Extract the (X, Y) coordinate from the center of the cell holding the provided text.  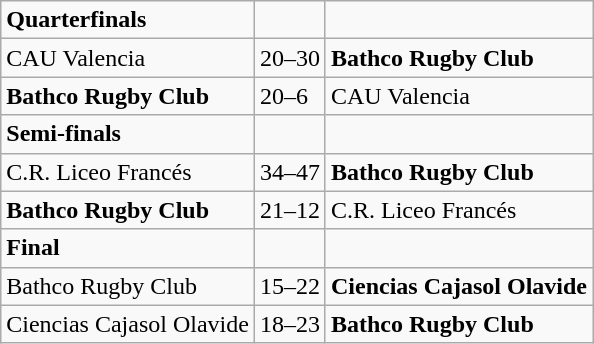
Quarterfinals (128, 20)
20–6 (290, 96)
Final (128, 248)
34–47 (290, 172)
21–12 (290, 210)
20–30 (290, 58)
Semi-finals (128, 134)
18–23 (290, 324)
15–22 (290, 286)
